For the text-containing cell, return its midpoint in (X, Y) coordinate format. 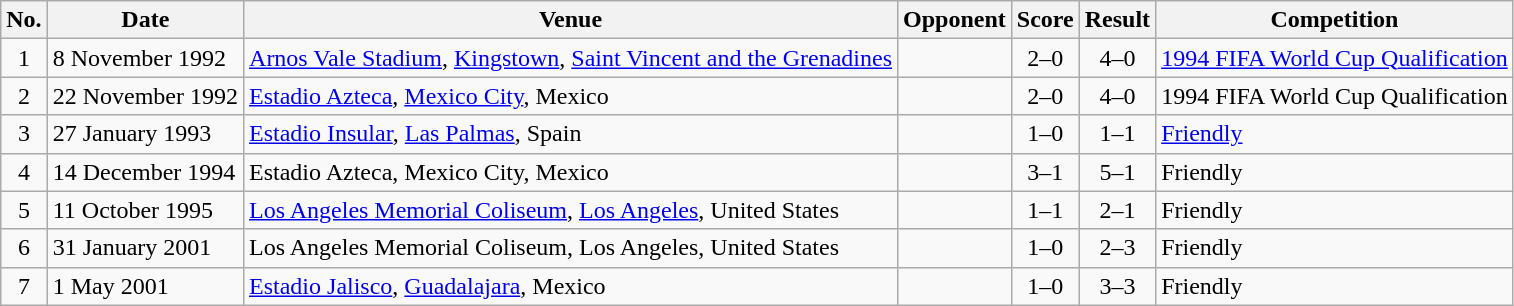
5 (24, 210)
14 December 1994 (145, 172)
Opponent (955, 20)
Venue (571, 20)
3–1 (1045, 172)
27 January 1993 (145, 134)
2–1 (1117, 210)
5–1 (1117, 172)
11 October 1995 (145, 210)
No. (24, 20)
4 (24, 172)
Score (1045, 20)
Date (145, 20)
1 May 2001 (145, 286)
Estadio Jalisco, Guadalajara, Mexico (571, 286)
31 January 2001 (145, 248)
2 (24, 96)
Result (1117, 20)
22 November 1992 (145, 96)
Competition (1335, 20)
8 November 1992 (145, 58)
1 (24, 58)
Estadio Insular, Las Palmas, Spain (571, 134)
2–3 (1117, 248)
7 (24, 286)
3–3 (1117, 286)
Arnos Vale Stadium, Kingstown, Saint Vincent and the Grenadines (571, 58)
3 (24, 134)
6 (24, 248)
